Identify which cell holds the provided text, then report its [X, Y] central coordinate. 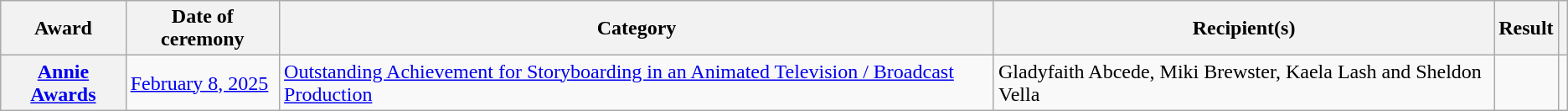
Gladyfaith Abcede, Miki Brewster, Kaela Lash and Sheldon Vella [1243, 82]
Annie Awards [64, 82]
Recipient(s) [1243, 29]
Category [637, 29]
Outstanding Achievement for Storyboarding in an Animated Television / Broadcast Production [637, 82]
Award [64, 29]
February 8, 2025 [203, 82]
Date of ceremony [203, 29]
Result [1526, 29]
